Extract the [x, y] coordinate from the center of the cell holding the provided text.  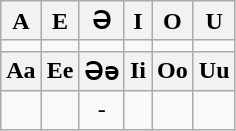
Əə [102, 71]
Oo [173, 71]
Ee [60, 71]
Uu [214, 71]
A [21, 21]
Ii [138, 71]
Ə [102, 21]
- [102, 110]
Aa [21, 71]
U [214, 21]
E [60, 21]
O [173, 21]
I [138, 21]
